Return [x, y] of the center of cell containing provided text 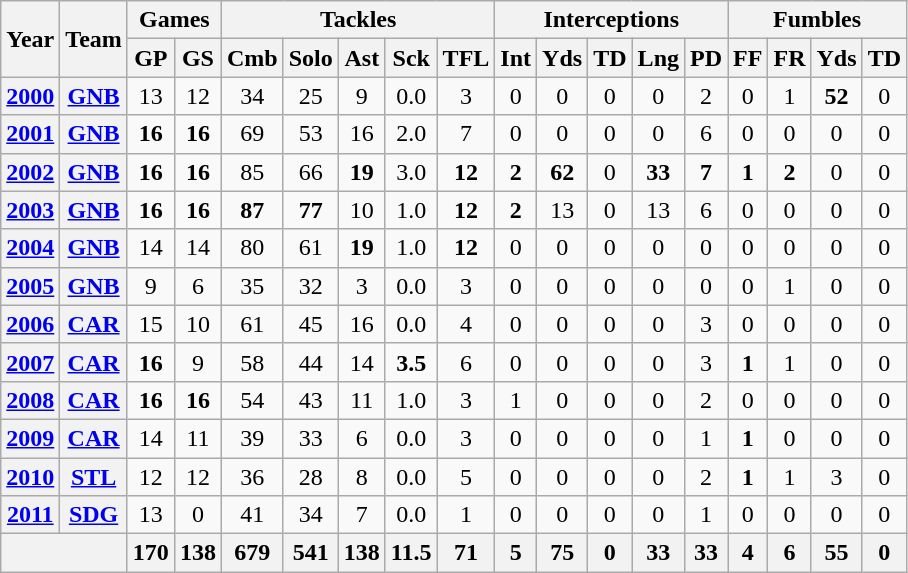
STL [94, 477]
GS [198, 58]
80 [252, 248]
53 [310, 134]
3.0 [411, 172]
Ast [362, 58]
541 [310, 553]
SDG [94, 515]
69 [252, 134]
45 [310, 324]
25 [310, 96]
2006 [30, 324]
52 [836, 96]
11.5 [411, 553]
Year [30, 39]
Lng [658, 58]
2002 [30, 172]
FF [748, 58]
58 [252, 362]
Tackles [358, 20]
28 [310, 477]
TFL [466, 58]
PD [706, 58]
32 [310, 286]
Interceptions [612, 20]
2007 [30, 362]
36 [252, 477]
2003 [30, 210]
2011 [30, 515]
3.5 [411, 362]
Sck [411, 58]
66 [310, 172]
GP [150, 58]
Games [174, 20]
41 [252, 515]
Int [516, 58]
71 [466, 553]
679 [252, 553]
2.0 [411, 134]
2004 [30, 248]
2010 [30, 477]
15 [150, 324]
Fumbles [818, 20]
44 [310, 362]
39 [252, 438]
62 [562, 172]
2009 [30, 438]
Cmb [252, 58]
75 [562, 553]
35 [252, 286]
54 [252, 400]
77 [310, 210]
Solo [310, 58]
170 [150, 553]
2005 [30, 286]
2001 [30, 134]
55 [836, 553]
Team [94, 39]
8 [362, 477]
43 [310, 400]
2000 [30, 96]
85 [252, 172]
87 [252, 210]
2008 [30, 400]
FR [790, 58]
